From the cell containing the given text, extract its center point as [X, Y] coordinate. 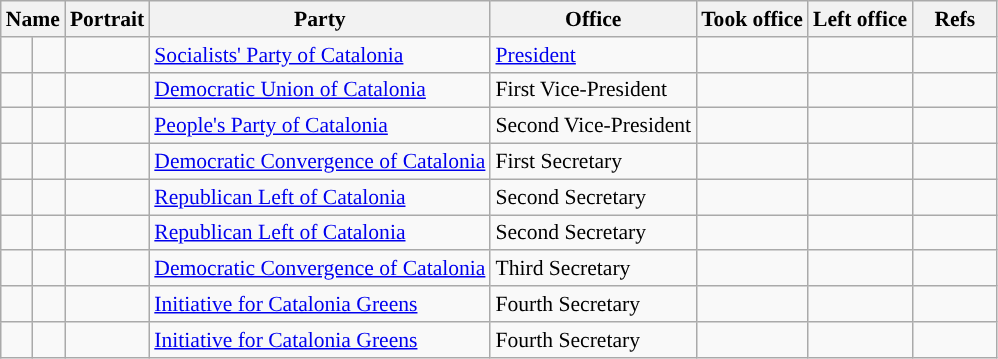
Refs [954, 19]
Socialists' Party of Catalonia [320, 55]
Portrait [107, 19]
Democratic Union of Catalonia [320, 90]
Left office [860, 19]
First Vice-President [593, 90]
President [593, 55]
Took office [752, 19]
Third Secretary [593, 269]
Party [320, 19]
Office [593, 19]
First Secretary [593, 162]
People's Party of Catalonia [320, 126]
Name [33, 19]
Second Vice-President [593, 126]
